Identify which cell holds the provided text, then report its [X, Y] central coordinate. 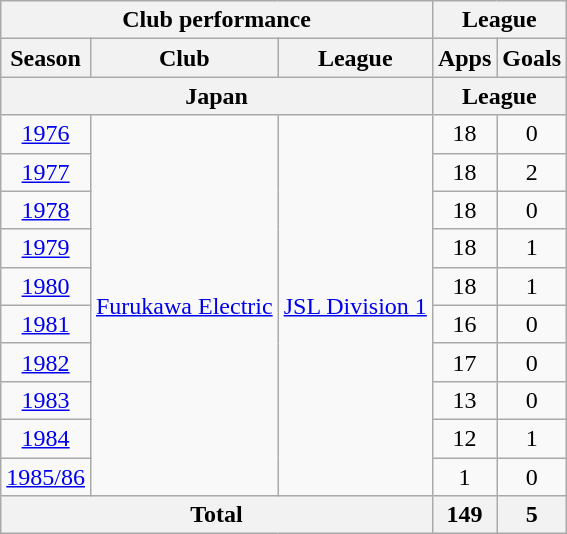
1980 [46, 286]
Apps [464, 58]
1979 [46, 248]
Club performance [217, 20]
12 [464, 438]
Season [46, 58]
1977 [46, 172]
1985/86 [46, 477]
Goals [532, 58]
1976 [46, 134]
16 [464, 324]
17 [464, 362]
1982 [46, 362]
1978 [46, 210]
5 [532, 515]
Club [184, 58]
Total [217, 515]
1981 [46, 324]
2 [532, 172]
Japan [217, 96]
1983 [46, 400]
149 [464, 515]
1984 [46, 438]
13 [464, 400]
JSL Division 1 [355, 306]
Furukawa Electric [184, 306]
